Capture the cell that displays the provided text and extract its (X, Y) central coordinate. 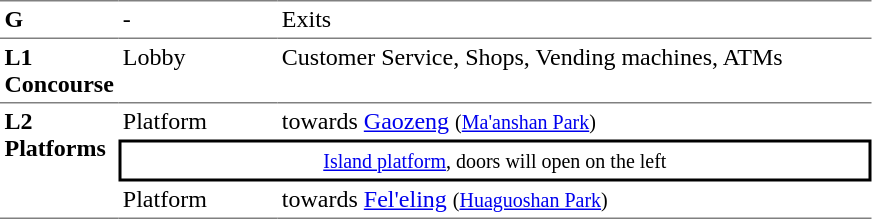
L1Concourse (59, 71)
towards Gaozeng (Ma'anshan Park) (574, 122)
G (59, 19)
- (198, 19)
Lobby (198, 71)
Exits (574, 19)
Customer Service, Shops, Vending machines, ATMs (574, 71)
Island platform, doors will open on the left (494, 161)
Platform (198, 122)
